Capture the cell that displays the provided text and extract its [x, y] central coordinate. 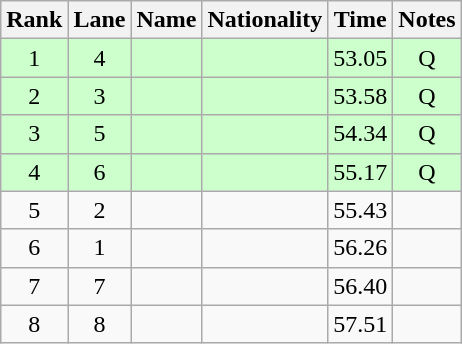
55.17 [360, 172]
Rank [34, 20]
Lane [100, 20]
55.43 [360, 210]
57.51 [360, 324]
53.58 [360, 96]
56.26 [360, 248]
Name [166, 20]
Notes [427, 20]
56.40 [360, 286]
53.05 [360, 58]
Time [360, 20]
54.34 [360, 134]
Nationality [265, 20]
